Identify which cell holds the provided text, then report its [x, y] central coordinate. 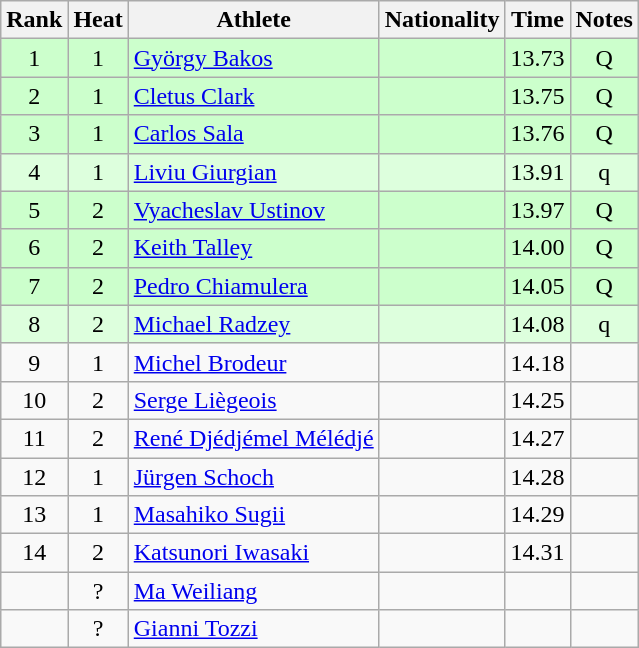
14.08 [538, 324]
7 [34, 286]
9 [34, 362]
Jürgen Schoch [254, 477]
3 [34, 134]
6 [34, 248]
Masahiko Sugii [254, 515]
Cletus Clark [254, 96]
14.18 [538, 362]
René Djédjémel Mélédjé [254, 438]
Time [538, 20]
10 [34, 400]
Keith Talley [254, 248]
14.29 [538, 515]
Liviu Giurgian [254, 172]
Heat [98, 20]
Pedro Chiamulera [254, 286]
13.73 [538, 58]
14.31 [538, 553]
11 [34, 438]
Katsunori Iwasaki [254, 553]
14 [34, 553]
Carlos Sala [254, 134]
Rank [34, 20]
14.00 [538, 248]
Ma Weiliang [254, 591]
14.25 [538, 400]
Michael Radzey [254, 324]
Notes [604, 20]
13.91 [538, 172]
Gianni Tozzi [254, 629]
Serge Liègeois [254, 400]
8 [34, 324]
Nationality [442, 20]
4 [34, 172]
Michel Brodeur [254, 362]
14.28 [538, 477]
György Bakos [254, 58]
13.76 [538, 134]
13.97 [538, 210]
Athlete [254, 20]
Vyacheslav Ustinov [254, 210]
12 [34, 477]
14.27 [538, 438]
13 [34, 515]
13.75 [538, 96]
14.05 [538, 286]
5 [34, 210]
